Search for the cell housing the specified text and yield its [x, y] center coordinate. 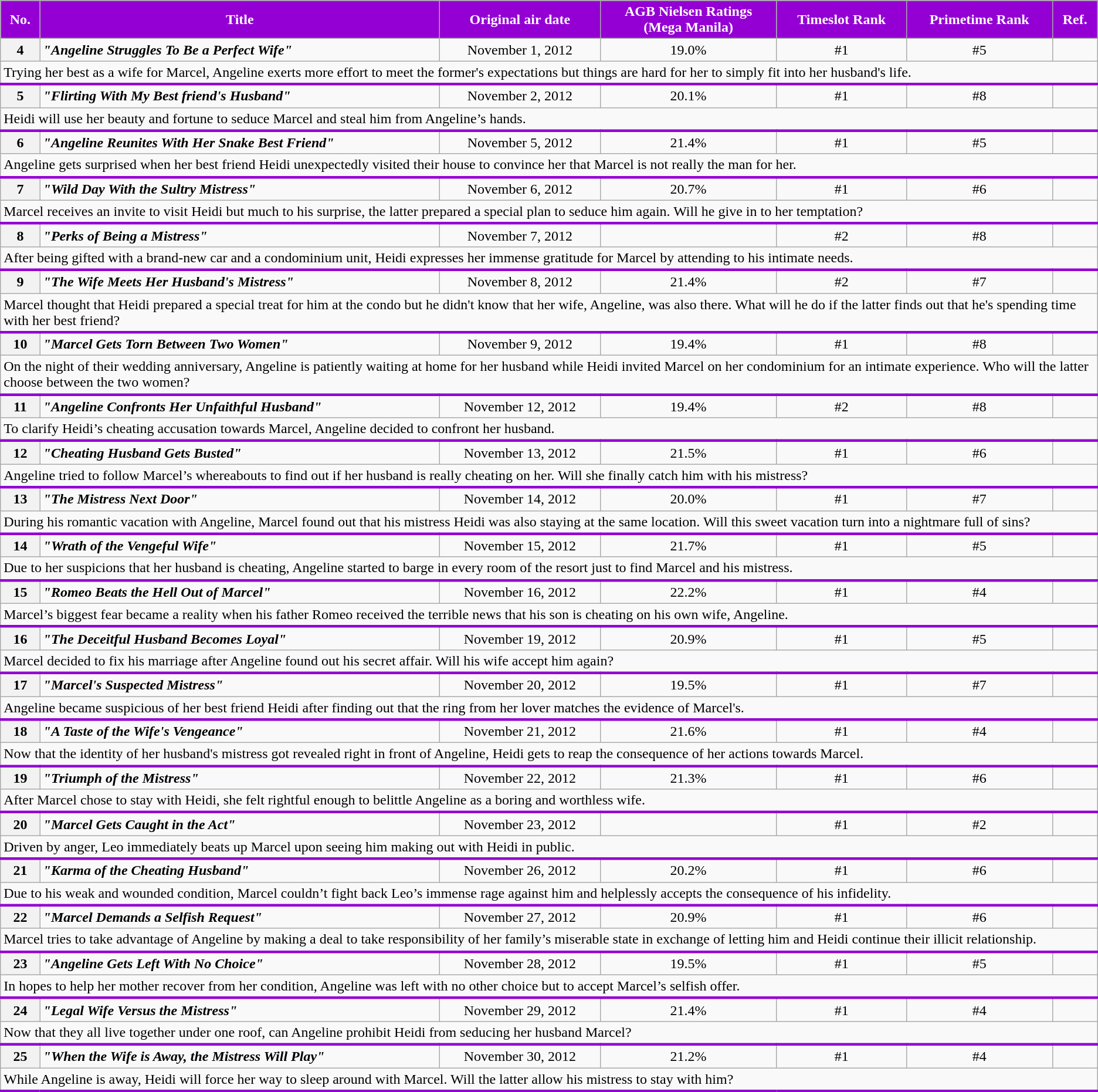
"The Mistress Next Door" [240, 499]
November 13, 2012 [520, 452]
In hopes to help her mother recover from her condition, Angeline was left with no other choice but to accept Marcel’s selfish offer. [549, 986]
"When the Wife is Away, the Mistress Will Play" [240, 1056]
11 [20, 406]
November 22, 2012 [520, 777]
14 [20, 546]
November 7, 2012 [520, 235]
"Legal Wife Versus the Mistress" [240, 1010]
Title [240, 20]
Driven by anger, Leo immediately beats up Marcel upon seeing him making out with Heidi in public. [549, 847]
November 12, 2012 [520, 406]
"Perks of Being a Mistress" [240, 235]
Now that they all live together under one roof, can Angeline prohibit Heidi from seducing her husband Marcel? [549, 1033]
November 29, 2012 [520, 1010]
22.2% [689, 592]
November 23, 2012 [520, 824]
After being gifted with a brand-new car and a condominium unit, Heidi expresses her immense gratitude for Marcel by attending to his intimate needs. [549, 258]
AGB Nielsen Ratings(Mega Manila) [689, 20]
16 [20, 638]
Marcel decided to fix his marriage after Angeline found out his secret affair. Will his wife accept him again? [549, 661]
"Cheating Husband Gets Busted" [240, 452]
Angeline tried to follow Marcel’s whereabouts to find out if her husband is really cheating on her. Will she finally catch him with his mistress? [549, 476]
Due to her suspicions that her husband is cheating, Angeline started to barge in every room of the resort just to find Marcel and his mistress. [549, 569]
"Romeo Beats the Hell Out of Marcel" [240, 592]
November 20, 2012 [520, 685]
November 19, 2012 [520, 638]
Primetime Rank [980, 20]
13 [20, 499]
19 [20, 777]
No. [20, 20]
"Angeline Struggles To Be a Perfect Wife" [240, 50]
November 6, 2012 [520, 189]
November 1, 2012 [520, 50]
"Wild Day With the Sultry Mistress" [240, 189]
20.2% [689, 870]
"Triumph of the Mistress" [240, 777]
24 [20, 1010]
20.0% [689, 499]
4 [20, 50]
10 [20, 344]
20.1% [689, 96]
8 [20, 235]
November 30, 2012 [520, 1056]
After Marcel chose to stay with Heidi, she felt rightful enough to belittle Angeline as a boring and worthless wife. [549, 801]
Timeslot Rank [841, 20]
"Wrath of the Vengeful Wife" [240, 546]
"Marcel Demands a Selfish Request" [240, 917]
Heidi will use her beauty and fortune to seduce Marcel and steal him from Angeline’s hands. [549, 119]
7 [20, 189]
"The Deceitful Husband Becomes Loyal" [240, 638]
"Karma of the Cheating Husband" [240, 870]
"Angeline Gets Left With No Choice" [240, 963]
21.2% [689, 1056]
Original air date [520, 20]
22 [20, 917]
Marcel’s biggest fear became a reality when his father Romeo received the terrible news that his son is cheating on his own wife, Angeline. [549, 615]
19.0% [689, 50]
21.5% [689, 452]
November 15, 2012 [520, 546]
"Marcel Gets Caught in the Act" [240, 824]
November 2, 2012 [520, 96]
9 [20, 282]
21.6% [689, 731]
"The Wife Meets Her Husband's Mistress" [240, 282]
While Angeline is away, Heidi will force her way to sleep around with Marcel. Will the latter allow his mistress to stay with him? [549, 1080]
November 28, 2012 [520, 963]
"Flirting With My Best friend's Husband" [240, 96]
November 14, 2012 [520, 499]
12 [20, 452]
"Marcel Gets Torn Between Two Women" [240, 344]
20 [20, 824]
November 9, 2012 [520, 344]
21 [20, 870]
25 [20, 1056]
To clarify Heidi’s cheating accusation towards Marcel, Angeline decided to confront her husband. [549, 430]
Angeline became suspicious of her best friend Heidi after finding out that the ring from her lover matches the evidence of Marcel's. [549, 708]
November 16, 2012 [520, 592]
23 [20, 963]
6 [20, 143]
5 [20, 96]
"Angeline Confronts Her Unfaithful Husband" [240, 406]
"Marcel's Suspected Mistress" [240, 685]
17 [20, 685]
November 27, 2012 [520, 917]
November 21, 2012 [520, 731]
Angeline gets surprised when her best friend Heidi unexpectedly visited their house to convince her that Marcel is not really the man for her. [549, 165]
15 [20, 592]
21.3% [689, 777]
November 26, 2012 [520, 870]
20.7% [689, 189]
"Angeline Reunites With Her Snake Best Friend" [240, 143]
November 5, 2012 [520, 143]
Ref. [1075, 20]
21.7% [689, 546]
November 8, 2012 [520, 282]
18 [20, 731]
"A Taste of the Wife's Vengeance" [240, 731]
